Locate the cell with the specified text and output its [x, y] center coordinate. 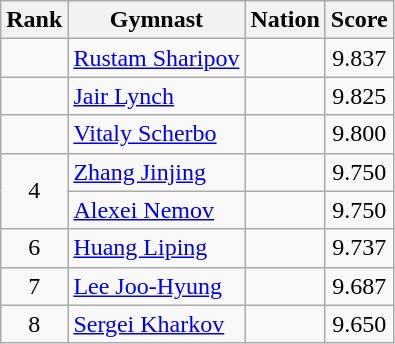
Zhang Jinjing [156, 172]
9.650 [359, 324]
9.837 [359, 58]
Rustam Sharipov [156, 58]
9.687 [359, 286]
Rank [34, 20]
7 [34, 286]
9.800 [359, 134]
4 [34, 191]
Vitaly Scherbo [156, 134]
6 [34, 248]
9.825 [359, 96]
Huang Liping [156, 248]
Alexei Nemov [156, 210]
8 [34, 324]
Gymnast [156, 20]
Sergei Kharkov [156, 324]
Lee Joo-Hyung [156, 286]
Score [359, 20]
9.737 [359, 248]
Nation [285, 20]
Jair Lynch [156, 96]
